Determine the [X, Y] coordinate at the center of the cell enclosing the given text.  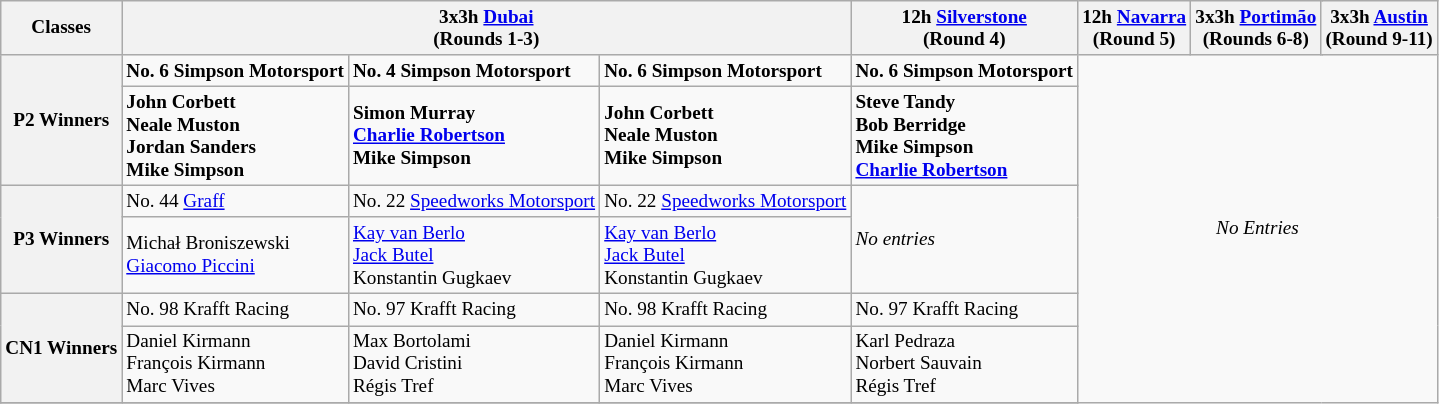
3x3h Portimão(Rounds 6-8) [1256, 28]
Michał Broniszewski Giacomo Piccini [236, 256]
No Entries [1258, 228]
No entries [964, 239]
3x3h Austin(Round 9-11) [1379, 28]
John Corbett Neale Muston Mike Simpson [726, 136]
CN1 Winners [62, 348]
3x3h Dubai(Rounds 1-3) [486, 28]
Steve Tandy Bob Berridge Mike Simpson Charlie Robertson [964, 136]
12h Navarra(Round 5) [1134, 28]
P2 Winners [62, 120]
12h Silverstone(Round 4) [964, 28]
No. 4 Simpson Motorsport [474, 71]
No. 44 Graff [236, 201]
Karl Pedraza Norbert Sauvain Régis Tref [964, 364]
Classes [62, 28]
Simon Murray Charlie Robertson Mike Simpson [474, 136]
P3 Winners [62, 239]
John Corbett Neale Muston Jordan Sanders Mike Simpson [236, 136]
Max Bortolami David Cristini Régis Tref [474, 364]
